For the text-containing cell, return its midpoint in [X, Y] coordinate format. 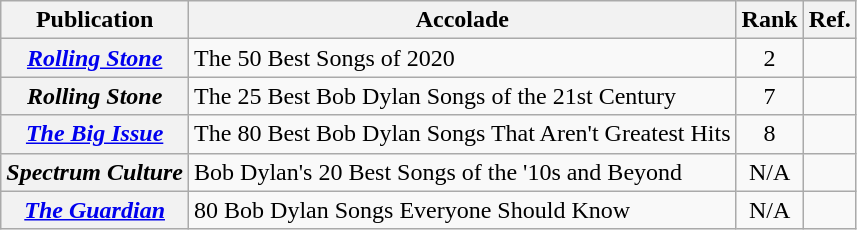
Ref. [830, 20]
7 [770, 96]
The Big Issue [95, 134]
Spectrum Culture [95, 172]
Publication [95, 20]
The Guardian [95, 210]
Rank [770, 20]
The 80 Best Bob Dylan Songs That Aren't Greatest Hits [463, 134]
8 [770, 134]
80 Bob Dylan Songs Everyone Should Know [463, 210]
Accolade [463, 20]
The 50 Best Songs of 2020 [463, 58]
Bob Dylan's 20 Best Songs of the '10s and Beyond [463, 172]
2 [770, 58]
The 25 Best Bob Dylan Songs of the 21st Century [463, 96]
